Locate the cell with the specified text and output its [x, y] center coordinate. 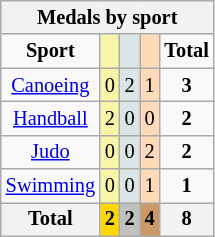
Swimming [50, 186]
Handball [50, 118]
Sport [50, 51]
4 [150, 219]
Canoeing [50, 85]
Medals by sport [108, 17]
Judo [50, 152]
3 [186, 85]
8 [186, 219]
